For the text-containing cell, return its midpoint in [X, Y] coordinate format. 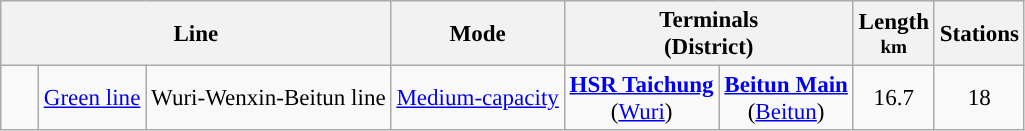
Medium-capacity [478, 98]
Green line [92, 98]
Beitun Main(Beitun) [786, 98]
18 [979, 98]
Line [196, 34]
Mode [478, 34]
Stations [979, 34]
16.7 [894, 98]
Wuri-Wenxin-Beitun line [268, 98]
HSR Taichung(Wuri) [642, 98]
Lengthkm [894, 34]
Terminals(District) [708, 34]
